Pinpoint the cell where the given text exists, returning its (X, Y) midpoint coordinate. 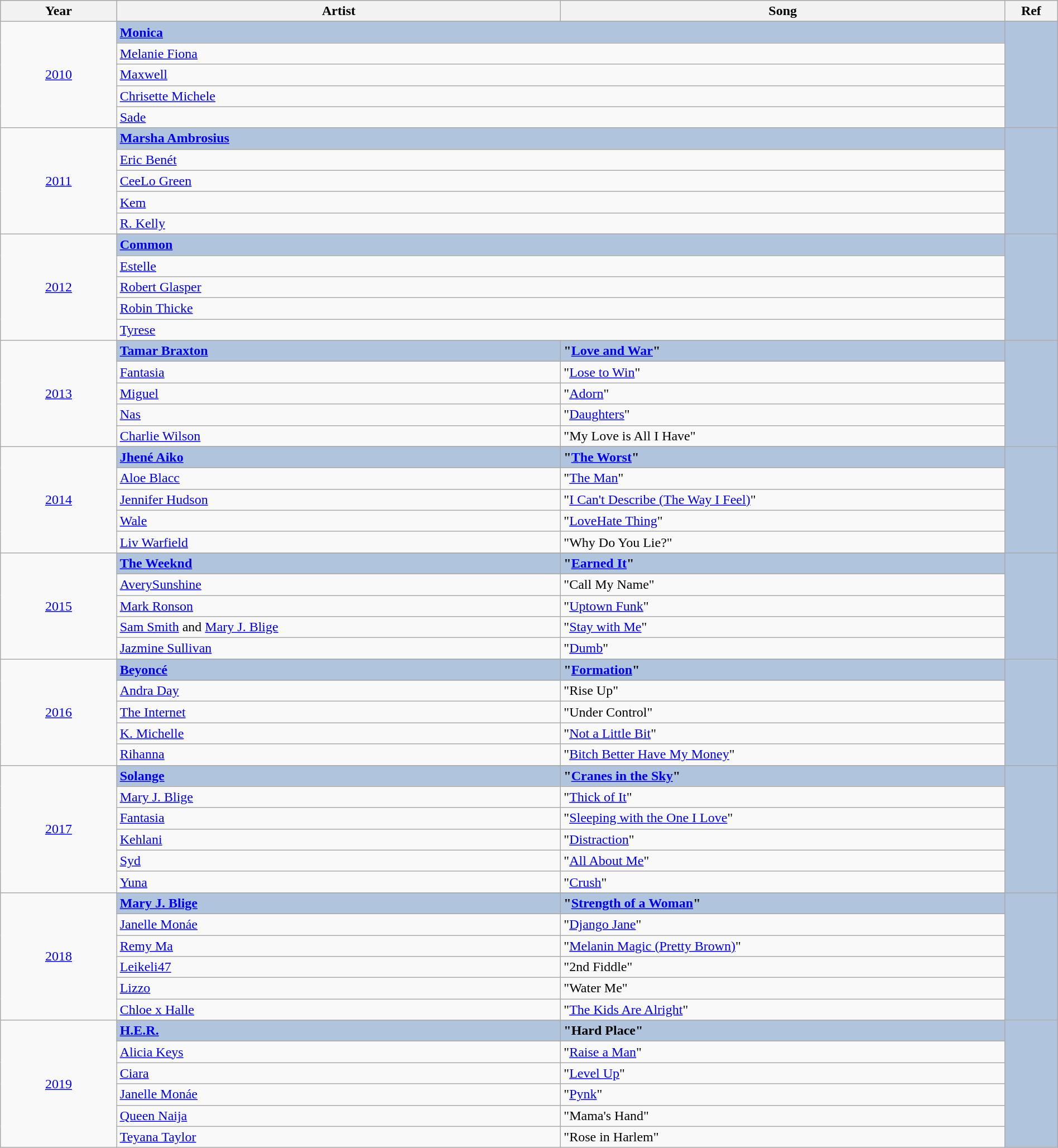
2019 (59, 1084)
Beyoncé (339, 670)
Marsha Ambrosius (560, 138)
"Sleeping with the One I Love" (783, 818)
Kehlani (339, 839)
"Rose in Harlem" (783, 1137)
"Why Do You Lie?" (783, 542)
Syd (339, 861)
Song (783, 11)
"Bitch Better Have My Money" (783, 755)
2010 (59, 75)
"Strength of a Woman" (783, 903)
"Level Up" (783, 1073)
Jhené Aiko (339, 457)
Eric Benét (560, 160)
2011 (59, 181)
"The Man" (783, 478)
K. Michelle (339, 733)
Year (59, 11)
H.E.R. (339, 1031)
"Under Control" (783, 712)
"Melanin Magic (Pretty Brown)" (783, 946)
Tamar Braxton (339, 351)
Maxwell (560, 75)
2015 (59, 606)
Solange (339, 776)
Teyana Taylor (339, 1137)
Common (560, 244)
CeeLo Green (560, 181)
Wale (339, 521)
2017 (59, 829)
"Distraction" (783, 839)
2012 (59, 287)
"I Can't Describe (The Way I Feel)" (783, 499)
Alicia Keys (339, 1052)
"Django Jane" (783, 924)
Monica (560, 32)
Lizzo (339, 988)
2016 (59, 712)
Mark Ronson (339, 606)
Ref (1031, 11)
"Adorn" (783, 393)
Sade (560, 117)
Artist (339, 11)
"Water Me" (783, 988)
"The Kids Are Alright" (783, 1010)
Andra Day (339, 691)
Sam Smith and Mary J. Blige (339, 627)
"Daughters" (783, 415)
"Thick of It" (783, 797)
Leikeli47 (339, 967)
Miguel (339, 393)
"LoveHate Thing" (783, 521)
Estelle (560, 266)
"Love and War" (783, 351)
"The Worst" (783, 457)
Robert Glasper (560, 287)
2014 (59, 499)
"Crush" (783, 882)
"Not a Little Bit" (783, 733)
Liv Warfield (339, 542)
Melanie Fiona (560, 54)
"Earned It" (783, 563)
Jennifer Hudson (339, 499)
Aloe Blacc (339, 478)
"Stay with Me" (783, 627)
Queen Naija (339, 1116)
2013 (59, 393)
"Pynk" (783, 1094)
"All About Me" (783, 861)
"Uptown Funk" (783, 606)
Kem (560, 202)
Ciara (339, 1073)
2018 (59, 956)
"Formation" (783, 670)
"Rise Up" (783, 691)
"Hard Place" (783, 1031)
"My Love is All I Have" (783, 436)
"Raise a Man" (783, 1052)
Tyrese (560, 330)
Rihanna (339, 755)
The Internet (339, 712)
Robin Thicke (560, 309)
Remy Ma (339, 946)
"Lose to Win" (783, 372)
Jazmine Sullivan (339, 649)
Nas (339, 415)
R. Kelly (560, 223)
The Weeknd (339, 563)
"Dumb" (783, 649)
"Mama's Hand" (783, 1116)
AverySunshine (339, 584)
"Call My Name" (783, 584)
"Cranes in the Sky" (783, 776)
Yuna (339, 882)
"2nd Fiddle" (783, 967)
Chloe x Halle (339, 1010)
Chrisette Michele (560, 96)
Charlie Wilson (339, 436)
